Identify which cell holds the provided text, then report its [X, Y] central coordinate. 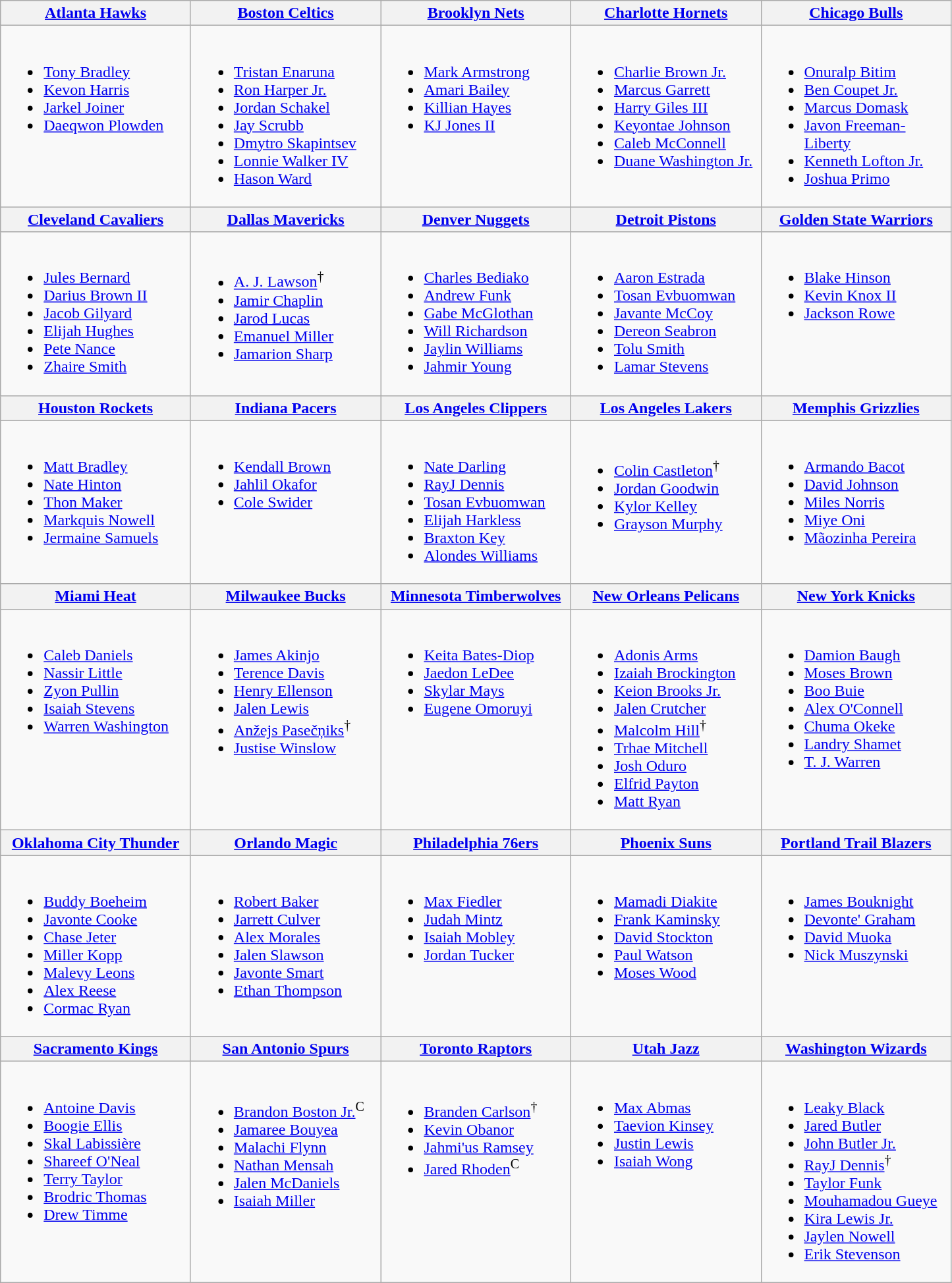
Orlando Magic [286, 843]
Antoine DavisBoogie EllisSkal LabissièreShareef O'NealTerry TaylorBrodric ThomasDrew Timme [96, 1172]
A. J. Lawson†Jamir ChaplinJarod LucasEmanuel MillerJamarion Sharp [286, 314]
Keita Bates-DiopJaedon LeDeeSkylar MaysEugene Omoruyi [476, 720]
Los Angeles Lakers [665, 408]
Los Angeles Clippers [476, 408]
Cleveland Cavaliers [96, 219]
Memphis Grizzlies [856, 408]
Portland Trail Blazers [856, 843]
Charlie Brown Jr.Marcus GarrettHarry Giles IIIKeyontae JohnsonCaleb McConnellDuane Washington Jr. [665, 116]
Branden Carlson†Kevin ObanorJahmi'us RamseyJared RhodenC [476, 1172]
Boston Celtics [286, 13]
Houston Rockets [96, 408]
San Antonio Spurs [286, 1049]
Atlanta Hawks [96, 13]
Kendall BrownJahlil OkaforCole Swider [286, 502]
Chicago Bulls [856, 13]
Denver Nuggets [476, 219]
Philadelphia 76ers [476, 843]
Blake HinsonKevin Knox IIJackson Rowe [856, 314]
Utah Jazz [665, 1049]
New York Knicks [856, 596]
Milwaukee Bucks [286, 596]
Colin Castleton†Jordan GoodwinKylor KelleyGrayson Murphy [665, 502]
Robert BakerJarrett CulverAlex MoralesJalen SlawsonJavonte SmartEthan Thompson [286, 946]
Golden State Warriors [856, 219]
New Orleans Pelicans [665, 596]
Minnesota Timberwolves [476, 596]
Max AbmasTaevion KinseyJustin LewisIsaiah Wong [665, 1172]
Onuralp BitimBen Coupet Jr.Marcus DomaskJavon Freeman-LibertyKenneth Lofton Jr.Joshua Primo [856, 116]
James BouknightDevonte' GrahamDavid MuokaNick Muszynski [856, 946]
Matt BradleyNate HintonThon MakerMarkquis NowellJermaine Samuels [96, 502]
Aaron EstradaTosan EvbuomwanJavante McCoyDereon SeabronTolu SmithLamar Stevens [665, 314]
Caleb DanielsNassir LittleZyon PullinIsaiah StevensWarren Washington [96, 720]
Mamadi DiakiteFrank KaminskyDavid StocktonPaul WatsonMoses Wood [665, 946]
James AkinjoTerence DavisHenry EllensonJalen LewisAnžejs Pasečņiks†Justise Winslow [286, 720]
Mark ArmstrongAmari BaileyKillian HayesKJ Jones II [476, 116]
Buddy BoeheimJavonte CookeChase JeterMiller KoppMalevy LeonsAlex ReeseCormac Ryan [96, 946]
Tony BradleyKevon HarrisJarkel JoinerDaeqwon Plowden [96, 116]
Sacramento Kings [96, 1049]
Phoenix Suns [665, 843]
Charles BediakoAndrew FunkGabe McGlothanWill RichardsonJaylin WilliamsJahmir Young [476, 314]
Toronto Raptors [476, 1049]
Brandon Boston Jr.CJamaree BouyeaMalachi FlynnNathan MensahJalen McDanielsIsaiah Miller [286, 1172]
Tristan EnarunaRon Harper Jr.Jordan SchakelJay ScrubbDmytro SkapintsevLonnie Walker IVHason Ward [286, 116]
Jules BernardDarius Brown IIJacob GilyardElijah HughesPete NanceZhaire Smith [96, 314]
Dallas Mavericks [286, 219]
Leaky BlackJared ButlerJohn Butler Jr.RayJ Dennis†Taylor FunkMouhamadou GueyeKira Lewis Jr.Jaylen NowellErik Stevenson [856, 1172]
Charlotte Hornets [665, 13]
Nate DarlingRayJ DennisTosan EvbuomwanElijah HarklessBraxton KeyAlondes Williams [476, 502]
Adonis ArmsIzaiah BrockingtonKeion Brooks Jr.Jalen CrutcherMalcolm Hill†Trhae MitchellJosh OduroElfrid PaytonMatt Ryan [665, 720]
Oklahoma City Thunder [96, 843]
Detroit Pistons [665, 219]
Damion BaughMoses BrownBoo BuieAlex O'ConnellChuma OkekeLandry ShametT. J. Warren [856, 720]
Indiana Pacers [286, 408]
Max FiedlerJudah MintzIsaiah MobleyJordan Tucker [476, 946]
Miami Heat [96, 596]
Armando BacotDavid JohnsonMiles NorrisMiye OniMãozinha Pereira [856, 502]
Brooklyn Nets [476, 13]
Washington Wizards [856, 1049]
